Extract the (X, Y) coordinate from the center of the cell holding the provided text.  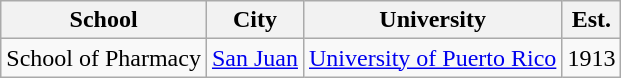
Est. (592, 20)
San Juan (254, 58)
City (254, 20)
University of Puerto Rico (432, 58)
University (432, 20)
School (104, 20)
School of Pharmacy (104, 58)
1913 (592, 58)
